Identify which cell holds the provided text, then report its [X, Y] central coordinate. 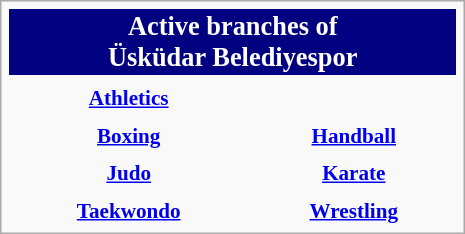
Karate [354, 173]
Wrestling [354, 210]
Handball [354, 135]
Athletics [128, 98]
Taekwondo [128, 210]
Judo [128, 173]
Active branches of Üsküdar Belediyespor [232, 42]
Boxing [128, 135]
